Return the [X, Y] coordinate for the center point of the cell that contains the specified text.  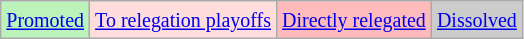
To relegation playoffs [184, 20]
Directly relegated [354, 20]
Promoted [46, 20]
Dissolved [476, 20]
